Locate the cell with the specified text and output its (x, y) center coordinate. 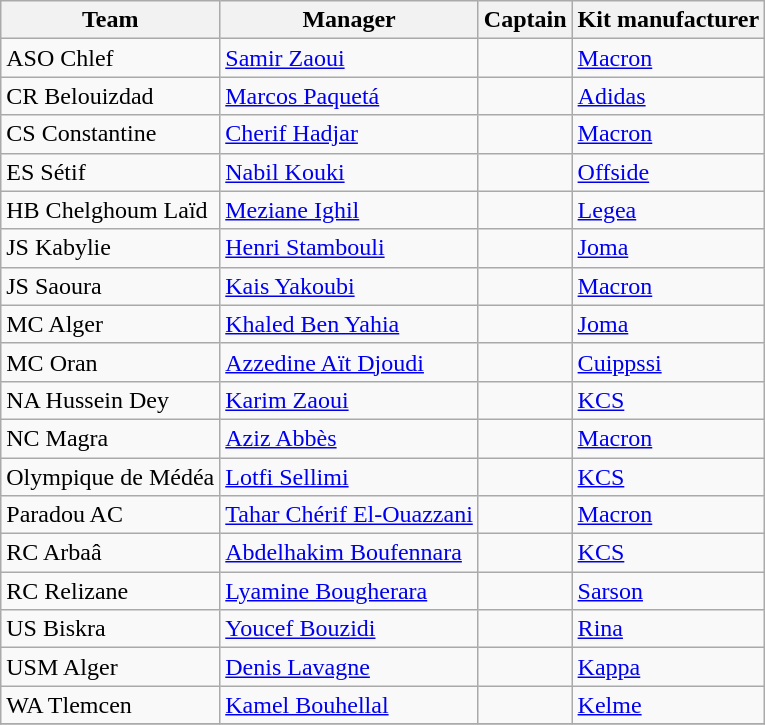
CS Constantine (110, 134)
Lotfi Sellimi (350, 477)
Kais Yakoubi (350, 286)
Azzedine Aït Djoudi (350, 362)
Adidas (668, 96)
Kappa (668, 667)
Karim Zaoui (350, 400)
Sarson (668, 591)
Rina (668, 629)
RC Relizane (110, 591)
Meziane Ighil (350, 210)
Abdelhakim Boufennara (350, 553)
Henri Stambouli (350, 248)
Legea (668, 210)
CR Belouizdad (110, 96)
Manager (350, 20)
JS Saoura (110, 286)
Marcos Paquetá (350, 96)
Youcef Bouzidi (350, 629)
MC Oran (110, 362)
Kit manufacturer (668, 20)
Nabil Kouki (350, 172)
Paradou AC (110, 515)
Cherif Hadjar (350, 134)
JS Kabylie (110, 248)
Khaled Ben Yahia (350, 324)
US Biskra (110, 629)
WA Tlemcen (110, 705)
Team (110, 20)
Kelme (668, 705)
NC Magra (110, 438)
HB Chelghoum Laïd (110, 210)
Cuippssi (668, 362)
Samir Zaoui (350, 58)
Kamel Bouhellal (350, 705)
NA Hussein Dey (110, 400)
Denis Lavagne (350, 667)
Offside (668, 172)
Olympique de Médéa (110, 477)
Aziz Abbès (350, 438)
Tahar Chérif El-Ouazzani (350, 515)
MC Alger (110, 324)
ASO Chlef (110, 58)
ES Sétif (110, 172)
RC Arbaâ (110, 553)
Lyamine Bougherara (350, 591)
USM Alger (110, 667)
Captain (525, 20)
